For the text-containing cell, return its midpoint in (x, y) coordinate format. 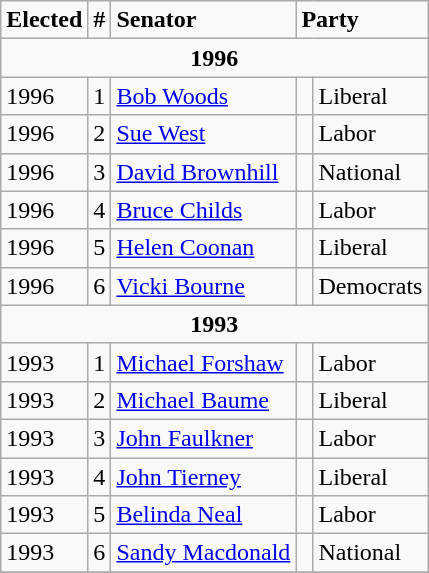
Senator (204, 20)
John Tierney (204, 477)
Michael Baume (204, 400)
Michael Forshaw (204, 362)
Elected (44, 20)
David Brownhill (204, 172)
Democrats (370, 286)
Party (362, 20)
# (100, 20)
Sue West (204, 134)
John Faulkner (204, 438)
Belinda Neal (204, 515)
Sandy Macdonald (204, 553)
Vicki Bourne (204, 286)
Bob Woods (204, 96)
Helen Coonan (204, 248)
Bruce Childs (204, 210)
